Find where the given text appears and provide that cell's center as [x, y] coordinate. 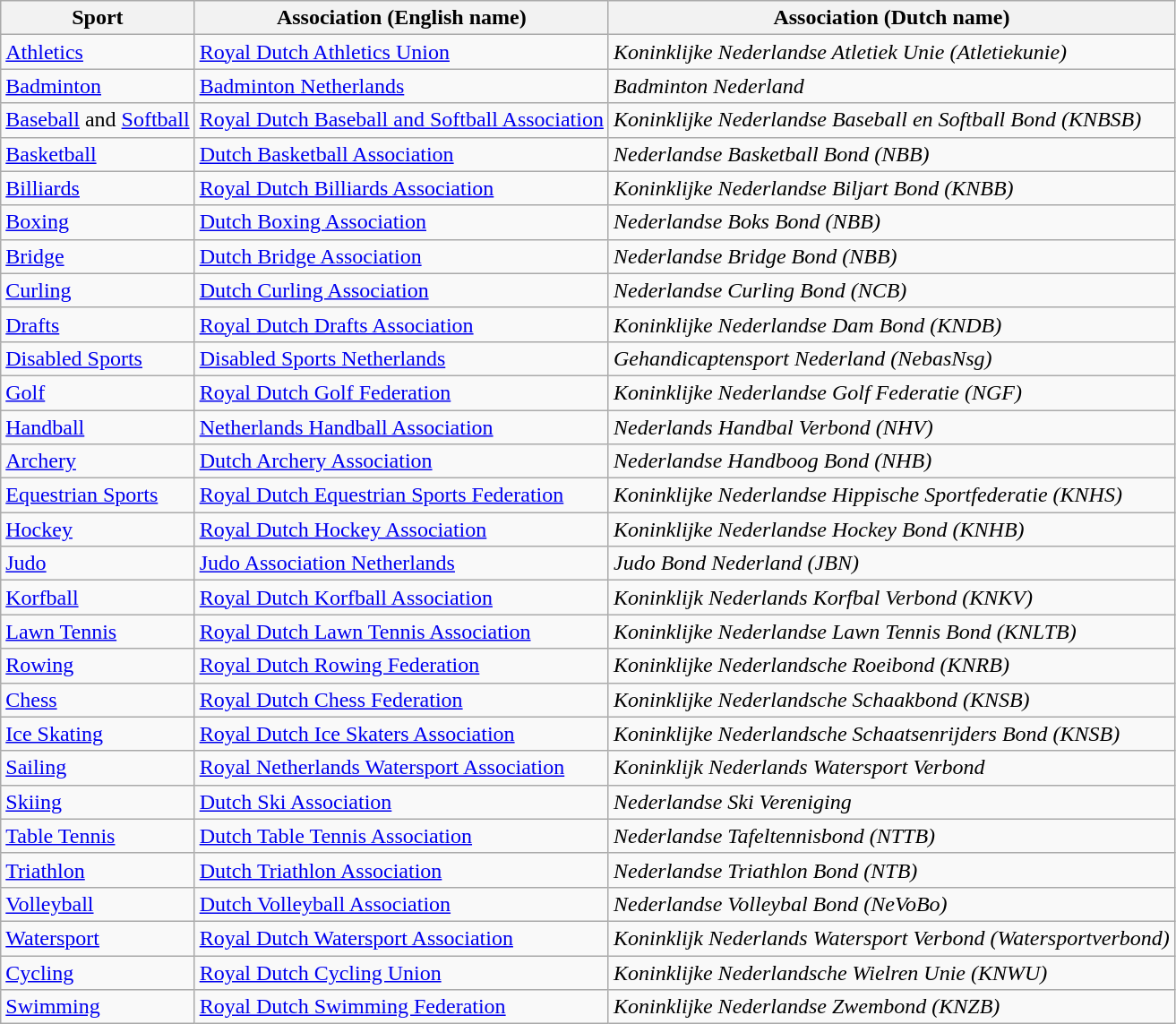
Gehandicaptensport Nederland (NebasNsg) [891, 358]
Koninklijke Nederlandse Lawn Tennis Bond (KNLTB) [891, 632]
Royal Dutch Rowing Federation [401, 666]
Royal Dutch Equestrian Sports Federation [401, 495]
Korfball [98, 598]
Netherlands Handball Association [401, 427]
Royal Dutch Lawn Tennis Association [401, 632]
Nederlandse Handboog Bond (NHB) [891, 461]
Disabled Sports [98, 358]
Nederlands Handbal Verbond (NHV) [891, 427]
Koninklijke Nederlandse Zwembond (KNZB) [891, 1007]
Royal Dutch Ice Skaters Association [401, 734]
Dutch Bridge Association [401, 256]
Nederlandse Volleybal Bond (NeVoBo) [891, 904]
Athletics [98, 52]
Association (English name) [401, 18]
Nederlandse Bridge Bond (NBB) [891, 256]
Koninklijke Nederlandse Biljart Bond (KNBB) [891, 188]
Dutch Triathlon Association [401, 870]
Association (Dutch name) [891, 18]
Basketball [98, 154]
Judo Bond Nederland (JBN) [891, 564]
Koninklijk Nederlands Watersport Verbond (Watersportverbond) [891, 938]
Koninklijke Nederlandse Hippische Sportfederatie (KNHS) [891, 495]
Royal Dutch Golf Federation [401, 392]
Koninklijke Nederlandsche Schaakbond (KNSB) [891, 700]
Koninklijke Nederlandse Golf Federatie (NGF) [891, 392]
Dutch Curling Association [401, 290]
Cycling [98, 972]
Dutch Ski Association [401, 802]
Koninklijke Nederlandse Hockey Bond (KNHB) [891, 529]
Table Tennis [98, 836]
Royal Dutch Baseball and Softball Association [401, 120]
Equestrian Sports [98, 495]
Billiards [98, 188]
Koninklijke Nederlandsche Schaatsenrijders Bond (KNSB) [891, 734]
Nederlandse Basketball Bond (NBB) [891, 154]
Royal Dutch Athletics Union [401, 52]
Nederlandse Ski Vereniging [891, 802]
Disabled Sports Netherlands [401, 358]
Royal Dutch Swimming Federation [401, 1007]
Royal Dutch Hockey Association [401, 529]
Royal Dutch Billiards Association [401, 188]
Koninklijke Nederlandse Dam Bond (KNDB) [891, 324]
Nederlandse Triathlon Bond (NTB) [891, 870]
Lawn Tennis [98, 632]
Watersport [98, 938]
Badminton [98, 86]
Koninklijk Nederlands Watersport Verbond [891, 768]
Dutch Basketball Association [401, 154]
Triathlon [98, 870]
Nederlandse Curling Bond (NCB) [891, 290]
Dutch Boxing Association [401, 222]
Koninklijke Nederlandsche Wielren Unie (KNWU) [891, 972]
Chess [98, 700]
Koninklijke Nederlandse Baseball en Softball Bond (KNBSB) [891, 120]
Royal Dutch Chess Federation [401, 700]
Badminton Nederland [891, 86]
Royal Dutch Watersport Association [401, 938]
Ice Skating [98, 734]
Judo Association Netherlands [401, 564]
Koninklijke Nederlandse Atletiek Unie (Atletiekunie) [891, 52]
Dutch Table Tennis Association [401, 836]
Hockey [98, 529]
Drafts [98, 324]
Sport [98, 18]
Royal Dutch Korfball Association [401, 598]
Bridge [98, 256]
Golf [98, 392]
Nederlandse Tafeltennisbond (NTTB) [891, 836]
Handball [98, 427]
Boxing [98, 222]
Nederlandse Boks Bond (NBB) [891, 222]
Badminton Netherlands [401, 86]
Royal Dutch Drafts Association [401, 324]
Royal Netherlands Watersport Association [401, 768]
Royal Dutch Cycling Union [401, 972]
Dutch Archery Association [401, 461]
Rowing [98, 666]
Judo [98, 564]
Baseball and Softball [98, 120]
Koninklijke Nederlandsche Roeibond (KNRB) [891, 666]
Koninklijk Nederlands Korfbal Verbond (KNKV) [891, 598]
Archery [98, 461]
Sailing [98, 768]
Volleyball [98, 904]
Dutch Volleyball Association [401, 904]
Curling [98, 290]
Swimming [98, 1007]
Skiing [98, 802]
